Capture the cell that displays the provided text and extract its (X, Y) central coordinate. 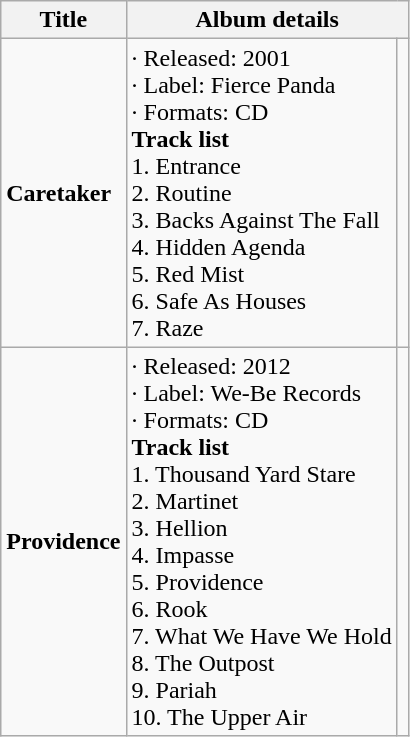
Caretaker (64, 193)
Title (64, 20)
Album details (267, 20)
Providence (64, 542)
